Scan for the cell matching the given text and deliver its (X, Y) coordinate at center. 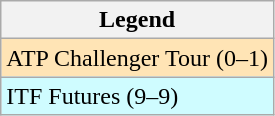
Legend (138, 20)
ATP Challenger Tour (0–1) (138, 58)
ITF Futures (9–9) (138, 96)
